For the text-containing cell, return its midpoint in (X, Y) coordinate format. 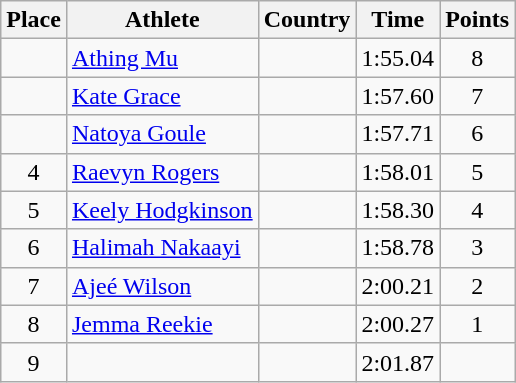
Athing Mu (162, 58)
Halimah Nakaayi (162, 248)
Natoya Goule (162, 134)
1:58.30 (398, 210)
Points (478, 20)
Time (398, 20)
Jemma Reekie (162, 324)
Ajeé Wilson (162, 286)
2:00.27 (398, 324)
1:58.01 (398, 172)
Place (34, 20)
Raevyn Rogers (162, 172)
2:01.87 (398, 362)
1 (478, 324)
2 (478, 286)
Kate Grace (162, 96)
2:00.21 (398, 286)
Athlete (162, 20)
1:58.78 (398, 248)
1:55.04 (398, 58)
Keely Hodgkinson (162, 210)
Country (307, 20)
3 (478, 248)
9 (34, 362)
1:57.71 (398, 134)
1:57.60 (398, 96)
